Pinpoint the cell where the given text exists, returning its [x, y] midpoint coordinate. 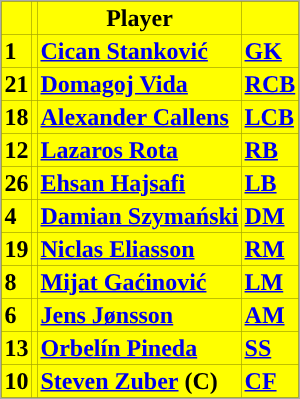
Orbelín Pineda [140, 348]
1 [17, 50]
Cican Stanković [140, 50]
Player [140, 18]
Niclas Eliasson [140, 248]
DM [270, 216]
Steven Zuber (C) [140, 380]
Jens Jønsson [140, 314]
RB [270, 150]
13 [17, 348]
LB [270, 182]
4 [17, 216]
6 [17, 314]
LCB [270, 116]
RM [270, 248]
Ehsan Hajsafi [140, 182]
Alexander Callens [140, 116]
26 [17, 182]
8 [17, 282]
10 [17, 380]
LM [270, 282]
AM [270, 314]
21 [17, 84]
Damian Szymański [140, 216]
12 [17, 150]
GK [270, 50]
CF [270, 380]
19 [17, 248]
RCB [270, 84]
SS [270, 348]
Lazaros Rota [140, 150]
18 [17, 116]
Mijat Gaćinović [140, 282]
Domagoj Vida [140, 84]
